Locate the cell with the specified text and output its [X, Y] center coordinate. 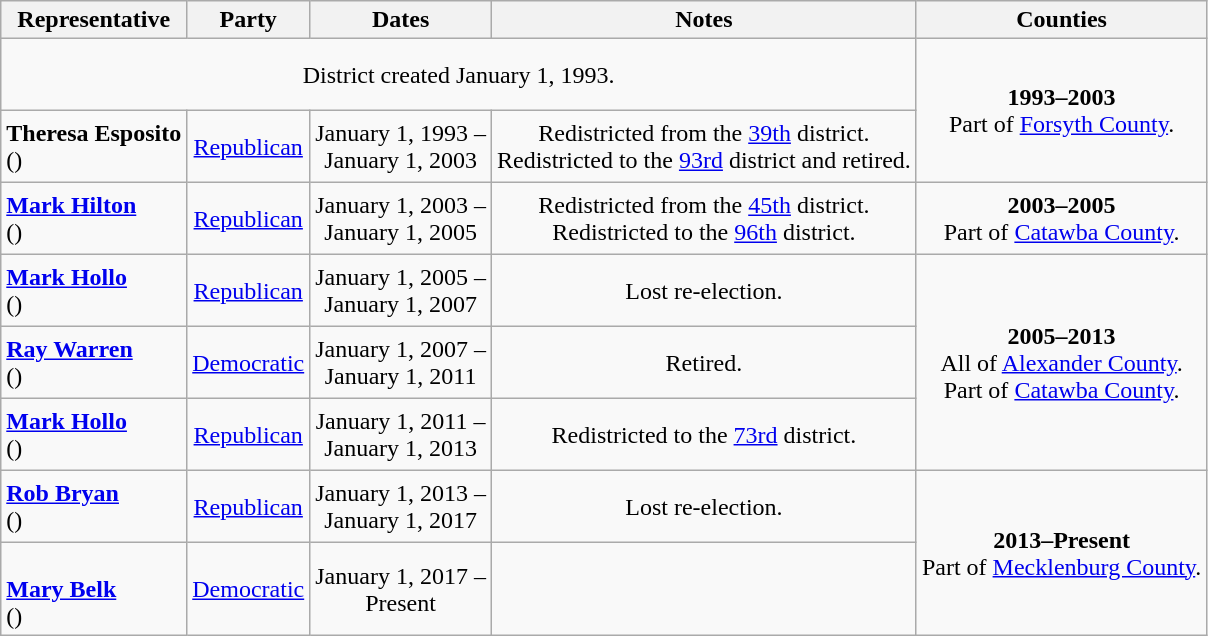
2013–Present Part of Mecklenburg County. [1061, 553]
January 1, 2007 – January 1, 2011 [401, 363]
January 1, 2017 – Present [401, 589]
Ray Warren() [94, 363]
January 1, 2011 – January 1, 2013 [401, 435]
1993–2003 Part of Forsyth County. [1061, 111]
January 1, 2005 – January 1, 2007 [401, 291]
Theresa Esposito() [94, 147]
Redistricted from the 45th district. Redistricted to the 96th district. [704, 219]
January 1, 1993 – January 1, 2003 [401, 147]
Rob Bryan() [94, 507]
Dates [401, 20]
Mary Belk() [94, 589]
Redistricted from the 39th district. Redistricted to the 93rd district and retired. [704, 147]
Counties [1061, 20]
2005–2013 All of Alexander County. Part of Catawba County. [1061, 363]
January 1, 2003 – January 1, 2005 [401, 219]
Party [248, 20]
Redistricted to the 73rd district. [704, 435]
Representative [94, 20]
2003–2005 Part of Catawba County. [1061, 219]
Mark Hilton() [94, 219]
January 1, 2013 – January 1, 2017 [401, 507]
Notes [704, 20]
Retired. [704, 363]
District created January 1, 1993. [459, 75]
